Output the (x, y) coordinate of the center of the cell containing the given text.  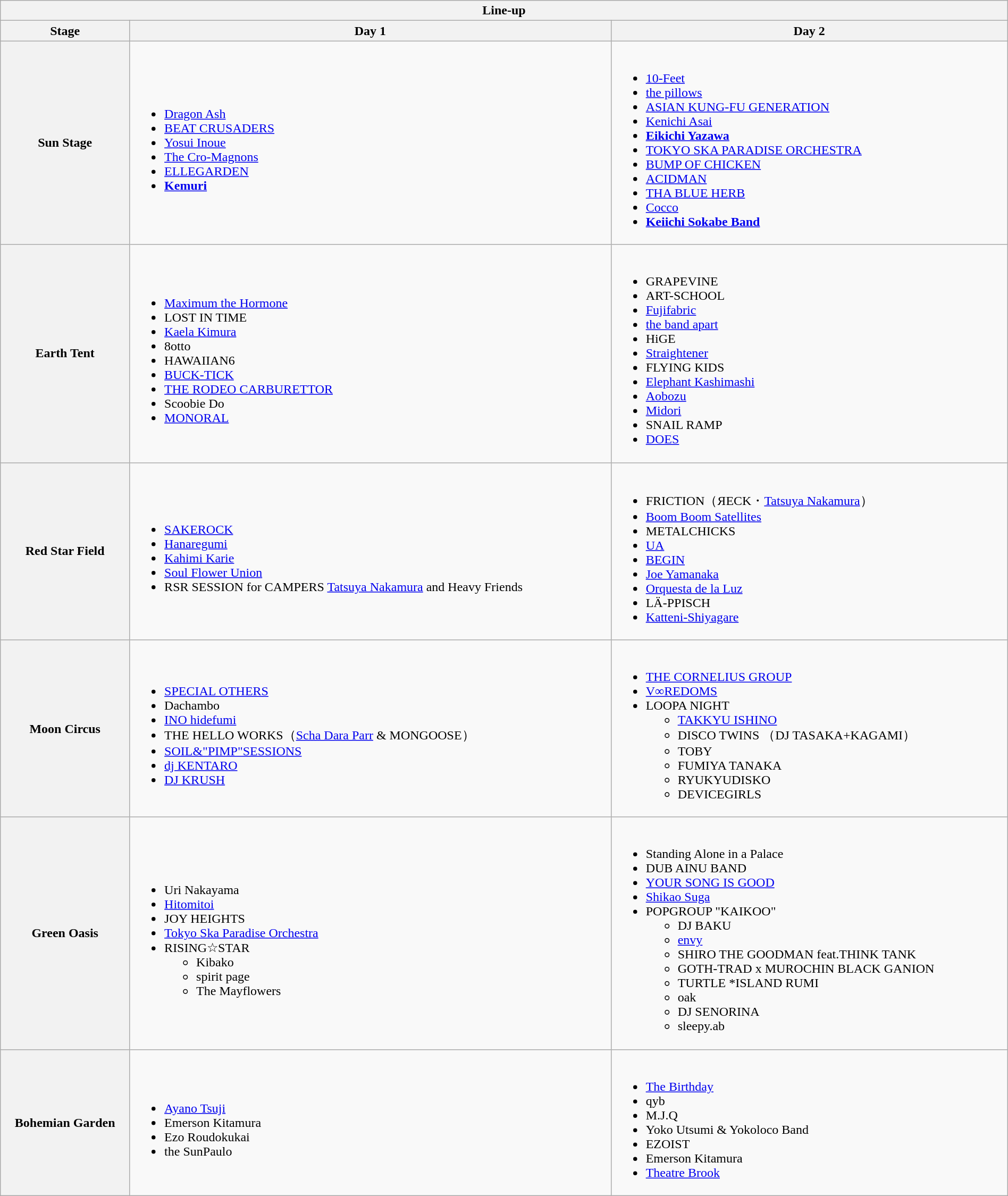
GRAPEVINEART-SCHOOLFujifabricthe band apartHiGEStraightenerFLYING KIDSElephant KashimashiAobozuMidoriSNAIL RAMPDOES (809, 353)
Ayano TsujiEmerson KitamuraEzo Roudokukaithe SunPaulo (371, 1123)
Stage (65, 31)
Bohemian Garden (65, 1123)
The BirthdayqybM.J.QYoko Utsumi & Yokoloco BandEZOISTEmerson KitamuraTheatre Brook (809, 1123)
Maximum the HormoneLOST IN TIMEKaela Kimura8ottoHAWAIIAN6BUCK-TICKTHE RODEO CARBURETTORScoobie DoMONORAL (371, 353)
Uri NakayamaHitomitoiJOY HEIGHTSTokyo Ska Paradise OrchestraRISING☆STARKibakospirit pageThe Mayflowers (371, 933)
FRICTION（ЯECK・Tatsuya Nakamura）Boom Boom SatellitesMETALCHICKSUABEGINJoe YamanakaOrquesta de la LuzLÄ-PPISCHKatteni-Shiyagare (809, 551)
Earth Tent (65, 353)
SPECIAL OTHERSDachamboINO hidefumiTHE HELLO WORKS（Scha Dara Parr & MONGOOSE）SOIL&"PIMP"SESSIONSdj KENTARODJ KRUSH (371, 729)
Dragon AshBEAT CRUSADERSYosui InoueThe Cro-MagnonsELLEGARDENKemuri (371, 142)
Line-up (504, 11)
Moon Circus (65, 729)
Red Star Field (65, 551)
SAKEROCKHanaregumiKahimi KarieSoul Flower UnionRSR SESSION for CAMPERS Tatsuya Nakamura and Heavy Friends (371, 551)
Day 1 (371, 31)
THE CORNELIUS GROUPV∞REDOMSLOOPA NIGHTTAKKYU ISHINODISCO TWINS （DJ TASAKA+KAGAMI）TOBYFUMIYA TANAKARYUKYUDISKODEVICEGIRLS (809, 729)
Sun Stage (65, 142)
Green Oasis (65, 933)
Day 2 (809, 31)
